Scan for the cell matching the given text and deliver its (x, y) coordinate at center. 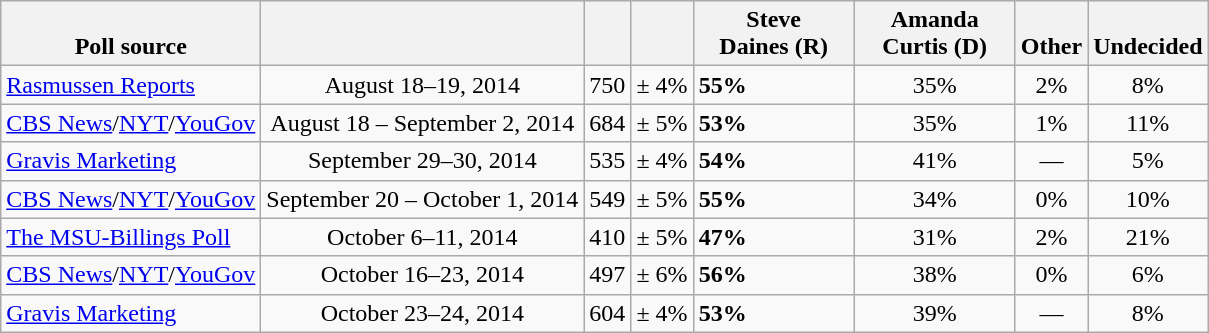
October 23–24, 2014 (422, 313)
6% (1148, 275)
497 (608, 275)
September 29–30, 2014 (422, 161)
11% (1148, 123)
38% (934, 275)
SteveDaines (R) (774, 34)
10% (1148, 199)
56% (774, 275)
Other (1051, 34)
September 20 – October 1, 2014 (422, 199)
Undecided (1148, 34)
54% (774, 161)
The MSU-Billings Poll (131, 237)
5% (1148, 161)
604 (608, 313)
August 18–19, 2014 (422, 85)
31% (934, 237)
41% (934, 161)
October 6–11, 2014 (422, 237)
AmandaCurtis (D) (934, 34)
750 (608, 85)
Rasmussen Reports (131, 85)
684 (608, 123)
± 6% (662, 275)
Poll source (131, 34)
535 (608, 161)
549 (608, 199)
410 (608, 237)
47% (774, 237)
39% (934, 313)
October 16–23, 2014 (422, 275)
21% (1148, 237)
34% (934, 199)
1% (1051, 123)
August 18 – September 2, 2014 (422, 123)
